Capture the cell that displays the provided text and extract its [x, y] central coordinate. 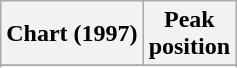
Peakposition [189, 34]
Chart (1997) [72, 34]
